Pinpoint the cell where the given text exists, returning its (X, Y) midpoint coordinate. 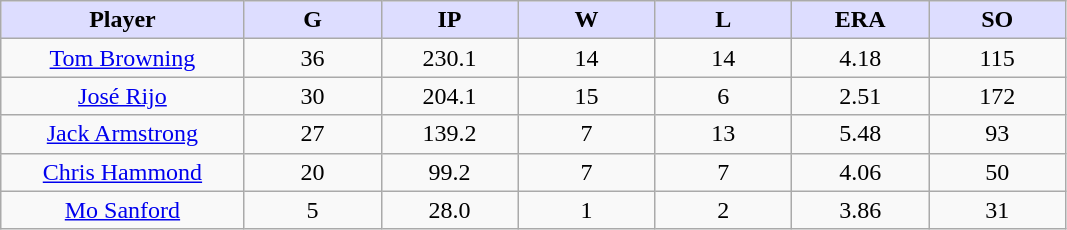
L (724, 20)
93 (998, 134)
27 (312, 134)
13 (724, 134)
50 (998, 172)
15 (586, 96)
2.51 (860, 96)
4.06 (860, 172)
Jack Armstrong (122, 134)
6 (724, 96)
Tom Browning (122, 58)
W (586, 20)
2 (724, 210)
José Rijo (122, 96)
3.86 (860, 210)
99.2 (450, 172)
139.2 (450, 134)
5.48 (860, 134)
SO (998, 20)
IP (450, 20)
Chris Hammond (122, 172)
204.1 (450, 96)
115 (998, 58)
31 (998, 210)
4.18 (860, 58)
Player (122, 20)
30 (312, 96)
28.0 (450, 210)
36 (312, 58)
Mo Sanford (122, 210)
ERA (860, 20)
230.1 (450, 58)
5 (312, 210)
G (312, 20)
1 (586, 210)
20 (312, 172)
172 (998, 96)
